Extract the [x, y] coordinate from the center of the cell holding the provided text.  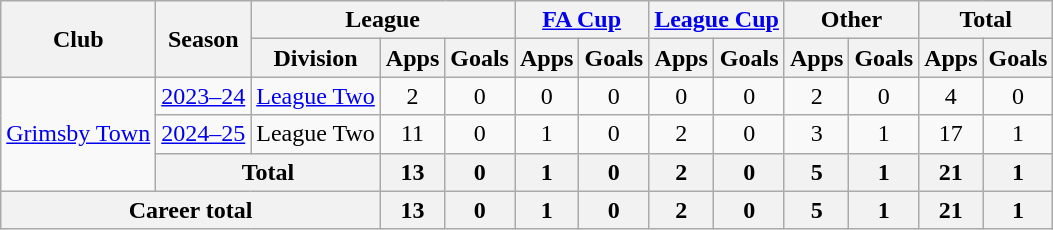
2023–24 [204, 96]
Career total [191, 210]
FA Cup [581, 20]
League Cup [717, 20]
Season [204, 39]
Other [851, 20]
Grimsby Town [78, 134]
4 [951, 96]
3 [816, 134]
Club [78, 39]
2024–25 [204, 134]
17 [951, 134]
11 [412, 134]
League [383, 20]
Division [316, 58]
